Determine the (x, y) coordinate at the center of the cell enclosing the given text.  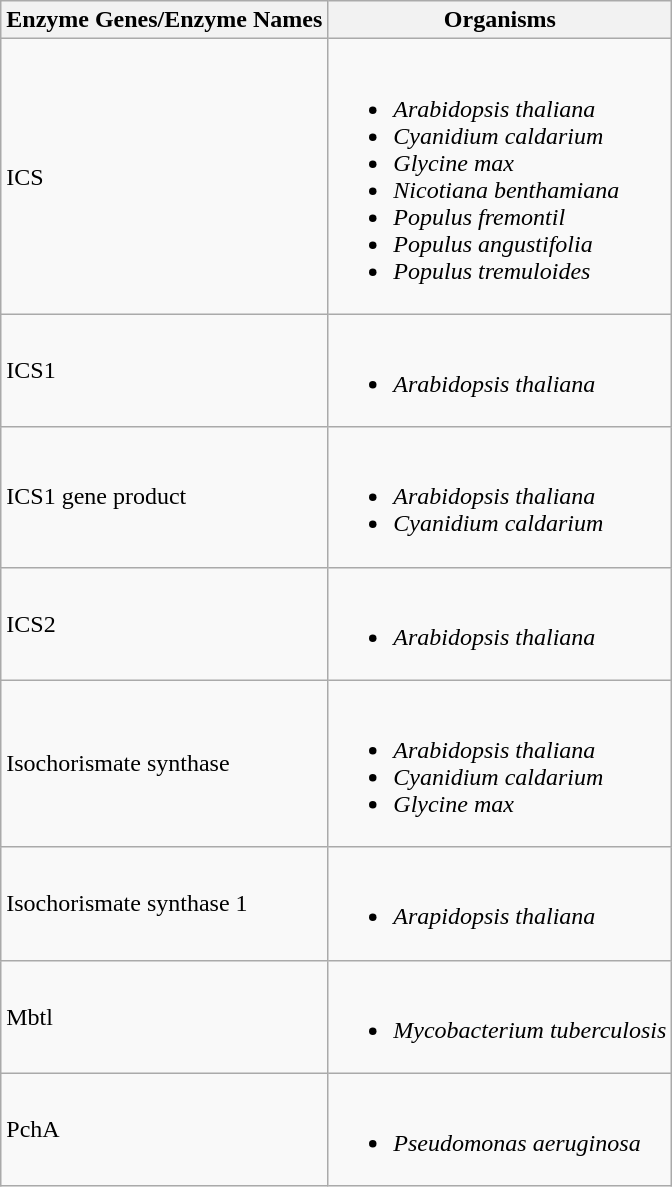
Arapidopsis thaliana (500, 904)
Arabidopsis thalianaCyanidium caldariumGlycine maxNicotiana benthamianaPopulus fremontilPopulus angustifoliaPopulus tremuloides (500, 176)
Organisms (500, 20)
ICS1 gene product (164, 497)
Isochorismate synthase (164, 764)
Pseudomonas aeruginosa (500, 1130)
Isochorismate synthase 1 (164, 904)
ICS2 (164, 624)
ICS1 (164, 370)
ICS (164, 176)
Mbtl (164, 1016)
Enzyme Genes/Enzyme Names (164, 20)
Mycobacterium tuberculosis (500, 1016)
PchA (164, 1130)
Arabidopsis thalianaCyanidium caldariumGlycine max (500, 764)
Arabidopsis thalianaCyanidium caldarium (500, 497)
